Determine the [x, y] coordinate at the center of the cell enclosing the given text.  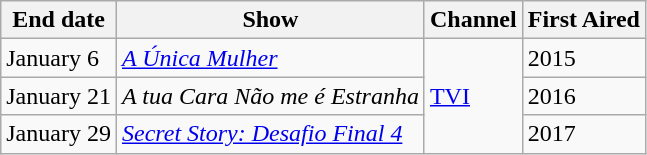
January 6 [59, 58]
A Única Mulher [270, 58]
2015 [584, 58]
2016 [584, 96]
Show [270, 20]
First Aired [584, 20]
TVI [473, 96]
January 29 [59, 134]
Secret Story: Desafio Final 4 [270, 134]
End date [59, 20]
January 21 [59, 96]
2017 [584, 134]
Channel [473, 20]
A tua Cara Não me é Estranha [270, 96]
